Provide the [x, y] coordinate of the cell's center where the given text is located.  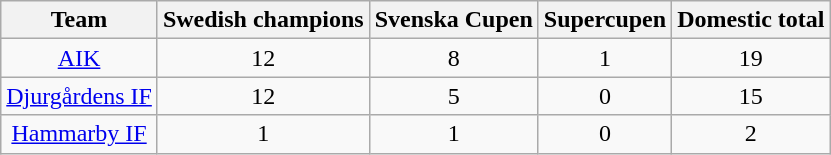
8 [454, 58]
Swedish champions [263, 20]
Svenska Cupen [454, 20]
5 [454, 96]
Supercupen [604, 20]
Hammarby IF [80, 134]
Team [80, 20]
2 [751, 134]
AIK [80, 58]
15 [751, 96]
Djurgårdens IF [80, 96]
19 [751, 58]
Domestic total [751, 20]
